Determine the (x, y) coordinate at the center of the cell enclosing the given text.  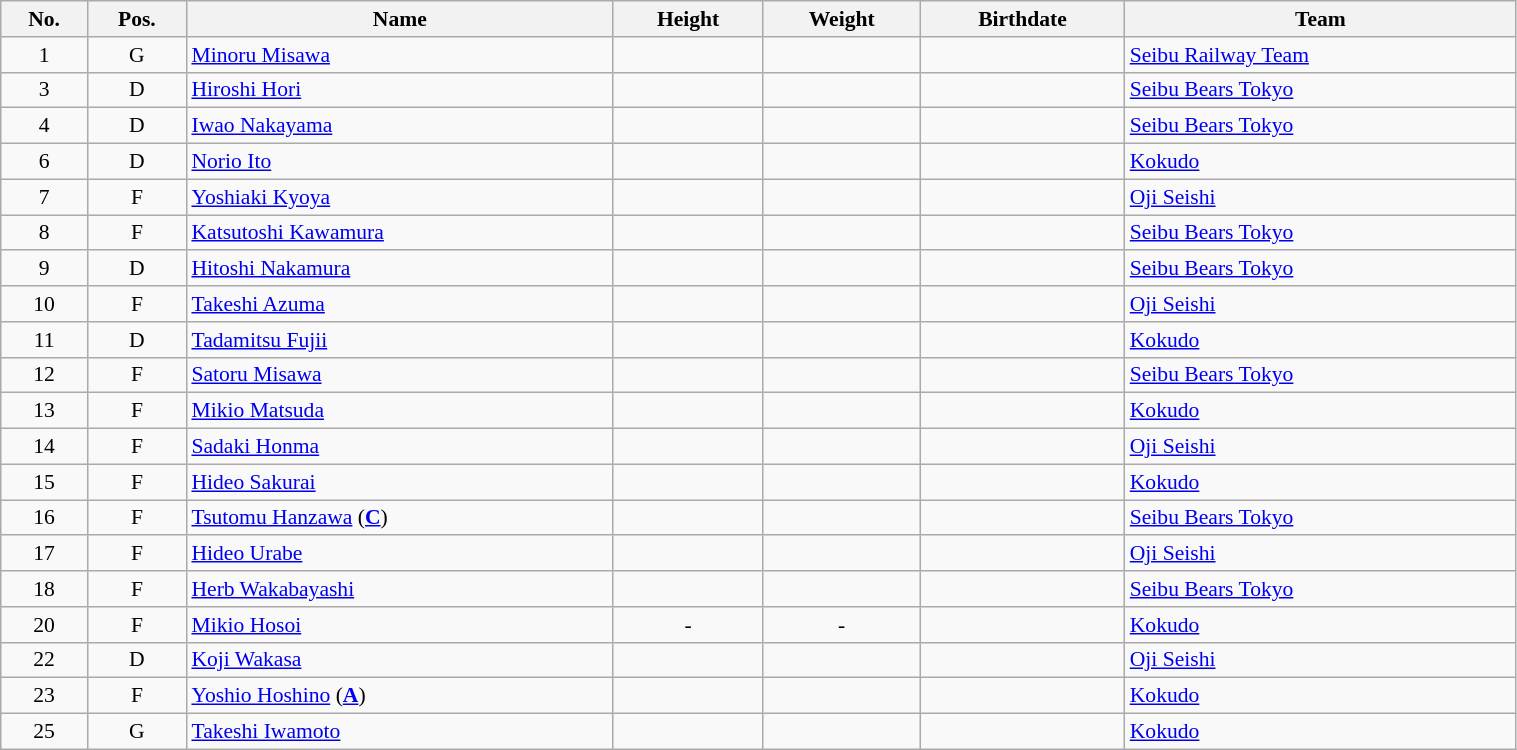
Height (688, 19)
Hideo Urabe (400, 554)
17 (44, 554)
Weight (842, 19)
9 (44, 269)
14 (44, 447)
Tadamitsu Fujii (400, 340)
Yoshiaki Kyoya (400, 197)
Name (400, 19)
Mikio Hosoi (400, 625)
Seibu Railway Team (1320, 55)
12 (44, 375)
Team (1320, 19)
25 (44, 732)
3 (44, 90)
Takeshi Azuma (400, 304)
7 (44, 197)
Hitoshi Nakamura (400, 269)
16 (44, 518)
22 (44, 660)
8 (44, 233)
15 (44, 482)
Pos. (136, 19)
6 (44, 162)
Katsutoshi Kawamura (400, 233)
Yoshio Hoshino (A) (400, 696)
11 (44, 340)
Tsutomu Hanzawa (C) (400, 518)
18 (44, 589)
23 (44, 696)
10 (44, 304)
Takeshi Iwamoto (400, 732)
Koji Wakasa (400, 660)
Mikio Matsuda (400, 411)
20 (44, 625)
13 (44, 411)
1 (44, 55)
Iwao Nakayama (400, 126)
Minoru Misawa (400, 55)
Herb Wakabayashi (400, 589)
No. (44, 19)
Birthdate (1022, 19)
Hiroshi Hori (400, 90)
Hideo Sakurai (400, 482)
Sadaki Honma (400, 447)
Satoru Misawa (400, 375)
4 (44, 126)
Norio Ito (400, 162)
